Scan for the cell matching the given text and deliver its (x, y) coordinate at center. 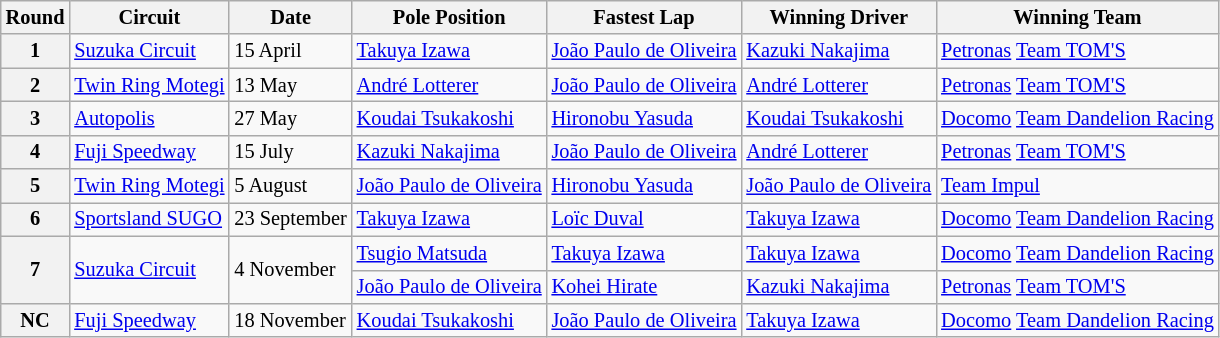
5 August (290, 186)
Autopolis (149, 118)
Date (290, 17)
6 (36, 219)
Winning Team (1078, 17)
Sportsland SUGO (149, 219)
7 (36, 270)
Round (36, 17)
27 May (290, 118)
15 July (290, 152)
4 (36, 152)
4 November (290, 270)
Team Impul (1078, 186)
Kohei Hirate (644, 287)
Loïc Duval (644, 219)
13 May (290, 85)
2 (36, 85)
Circuit (149, 17)
23 September (290, 219)
Winning Driver (838, 17)
3 (36, 118)
18 November (290, 320)
Tsugio Matsuda (450, 253)
5 (36, 186)
Pole Position (450, 17)
15 April (290, 51)
NC (36, 320)
Fastest Lap (644, 17)
1 (36, 51)
